Identify which cell holds the provided text, then report its [X, Y] central coordinate. 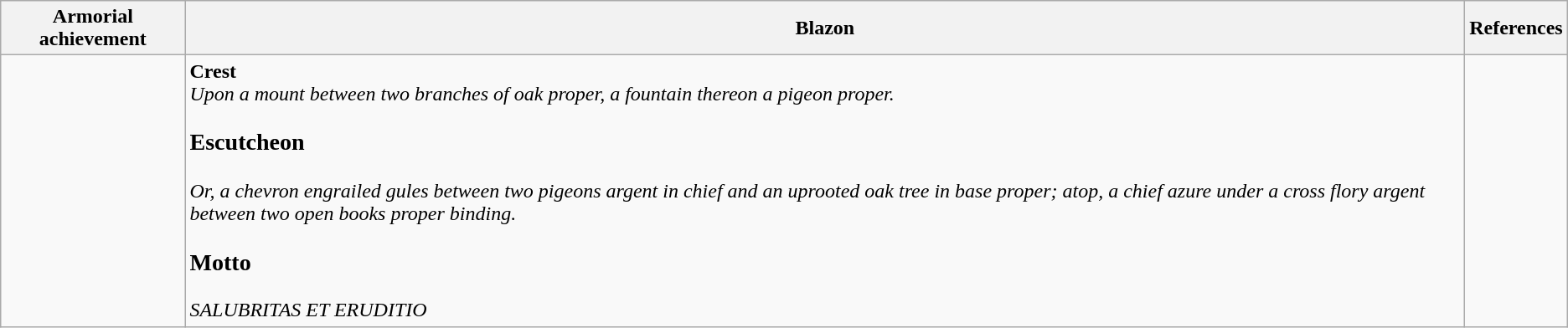
References [1516, 28]
Armorial achievement [93, 28]
Blazon [825, 28]
